Search for the cell housing the specified text and yield its [X, Y] center coordinate. 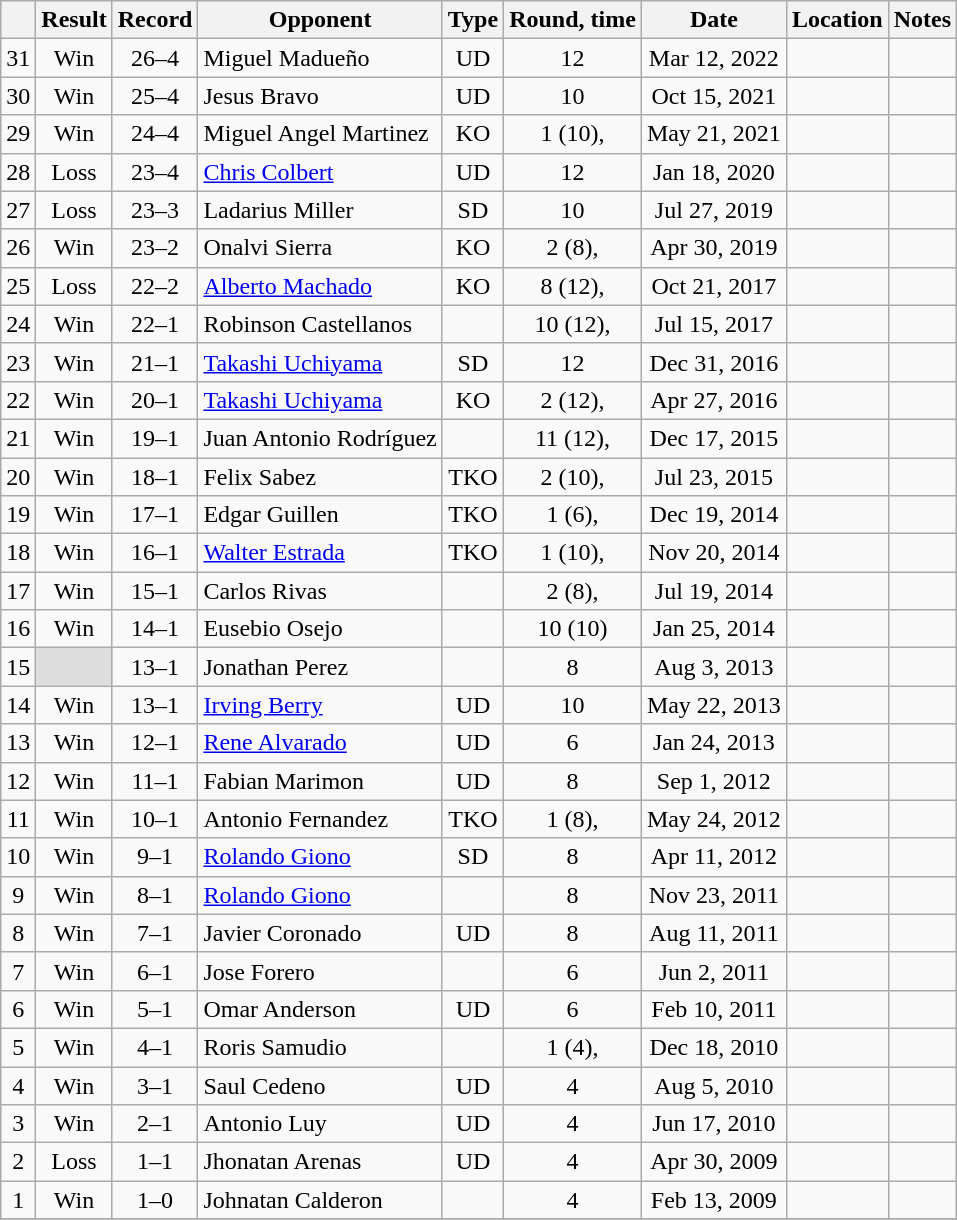
16 [18, 629]
Jose Forero [320, 971]
Miguel Madueño [320, 58]
26–4 [155, 58]
14–1 [155, 629]
Alberto Machado [320, 286]
Antonio Fernandez [320, 819]
Jun 2, 2011 [714, 971]
7–1 [155, 933]
Javier Coronado [320, 933]
Sep 1, 2012 [714, 781]
Felix Sabez [320, 477]
Chris Colbert [320, 172]
2 [18, 1162]
Mar 12, 2022 [714, 58]
2–1 [155, 1124]
Walter Estrada [320, 553]
11 [18, 819]
11 (12), [573, 438]
14 [18, 705]
10 (10) [573, 629]
Apr 27, 2016 [714, 400]
15–1 [155, 591]
1 [18, 1200]
3–1 [155, 1085]
30 [18, 96]
20 [18, 477]
23–4 [155, 172]
15 [18, 667]
17–1 [155, 515]
Jan 24, 2013 [714, 743]
Aug 3, 2013 [714, 667]
23–3 [155, 210]
17 [18, 591]
1–0 [155, 1200]
Jun 17, 2010 [714, 1124]
May 22, 2013 [714, 705]
11–1 [155, 781]
22–1 [155, 324]
31 [18, 58]
12–1 [155, 743]
26 [18, 248]
9 [18, 895]
Opponent [320, 20]
Jonathan Perez [320, 667]
1 (6), [573, 515]
5–1 [155, 1009]
Roris Samudio [320, 1047]
Jan 18, 2020 [714, 172]
Ladarius Miller [320, 210]
22 [18, 400]
27 [18, 210]
7 [18, 971]
May 24, 2012 [714, 819]
Aug 11, 2011 [714, 933]
Eusebio Osejo [320, 629]
Result [74, 20]
25 [18, 286]
Jul 15, 2017 [714, 324]
Dec 31, 2016 [714, 362]
1 (8), [573, 819]
28 [18, 172]
Edgar Guillen [320, 515]
1 (4), [573, 1047]
Omar Anderson [320, 1009]
Johnatan Calderon [320, 1200]
Dec 19, 2014 [714, 515]
Carlos Rivas [320, 591]
3 [18, 1124]
Rene Alvarado [320, 743]
Oct 21, 2017 [714, 286]
6–1 [155, 971]
21–1 [155, 362]
Location [837, 20]
Miguel Angel Martinez [320, 134]
29 [18, 134]
Nov 23, 2011 [714, 895]
Fabian Marimon [320, 781]
Nov 20, 2014 [714, 553]
Feb 13, 2009 [714, 1200]
18 [18, 553]
19–1 [155, 438]
Robinson Castellanos [320, 324]
Apr 30, 2009 [714, 1162]
2 (12), [573, 400]
Onalvi Sierra [320, 248]
13 [18, 743]
Jul 23, 2015 [714, 477]
24–4 [155, 134]
21 [18, 438]
Jan 25, 2014 [714, 629]
16–1 [155, 553]
Jul 27, 2019 [714, 210]
24 [18, 324]
23 [18, 362]
2 (10), [573, 477]
8–1 [155, 895]
Irving Berry [320, 705]
Dec 17, 2015 [714, 438]
Apr 30, 2019 [714, 248]
Saul Cedeno [320, 1085]
1–1 [155, 1162]
25–4 [155, 96]
9–1 [155, 857]
Round, time [573, 20]
Oct 15, 2021 [714, 96]
Jul 19, 2014 [714, 591]
Date [714, 20]
May 21, 2021 [714, 134]
10–1 [155, 819]
Record [155, 20]
23–2 [155, 248]
20–1 [155, 400]
10 (12), [573, 324]
Type [472, 20]
Dec 18, 2010 [714, 1047]
Aug 5, 2010 [714, 1085]
5 [18, 1047]
8 (12), [573, 286]
4–1 [155, 1047]
Jesus Bravo [320, 96]
19 [18, 515]
Apr 11, 2012 [714, 857]
Antonio Luy [320, 1124]
22–2 [155, 286]
Juan Antonio Rodríguez [320, 438]
Feb 10, 2011 [714, 1009]
Notes [922, 20]
Jhonatan Arenas [320, 1162]
18–1 [155, 477]
